From the cell containing the given text, extract its center point as (x, y) coordinate. 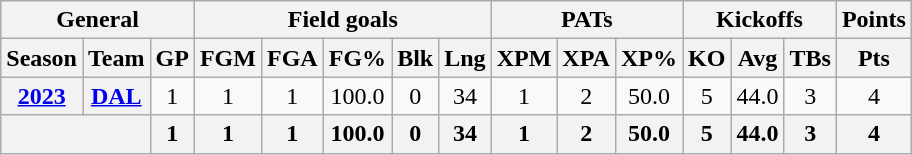
2023 (42, 96)
Field goals (342, 20)
FGA (292, 58)
XPM (524, 58)
GP (172, 58)
FGM (228, 58)
FG% (357, 58)
Lng (465, 58)
General (98, 20)
Kickoffs (759, 20)
XPA (586, 58)
Season (42, 58)
Blk (416, 58)
XP% (648, 58)
Team (116, 58)
PATs (586, 20)
KO (706, 58)
Avg (758, 58)
TBs (810, 58)
DAL (116, 96)
Pts (874, 58)
Points (874, 20)
